Detect which cell encompasses the target text, then output its [X, Y] center coordinate. 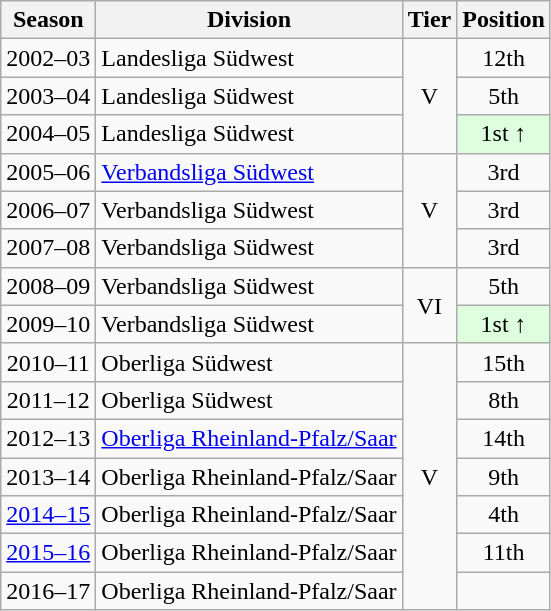
2011–12 [48, 400]
Position [504, 20]
2002–03 [48, 58]
VI [430, 305]
2010–11 [48, 362]
11th [504, 553]
2013–14 [48, 477]
2007–08 [48, 248]
2012–13 [48, 438]
2003–04 [48, 96]
2008–09 [48, 286]
2015–16 [48, 553]
2014–15 [48, 515]
Tier [430, 20]
2016–17 [48, 591]
9th [504, 477]
14th [504, 438]
2009–10 [48, 324]
2005–06 [48, 172]
2004–05 [48, 134]
4th [504, 515]
2006–07 [48, 210]
12th [504, 58]
8th [504, 400]
Season [48, 20]
15th [504, 362]
Division [249, 20]
